Pinpoint the cell where the given text exists, returning its (X, Y) midpoint coordinate. 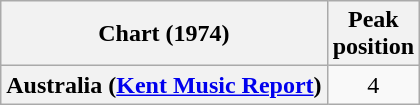
Chart (1974) (164, 34)
4 (373, 85)
Peakposition (373, 34)
Australia (Kent Music Report) (164, 85)
